For the text-containing cell, return its midpoint in (x, y) coordinate format. 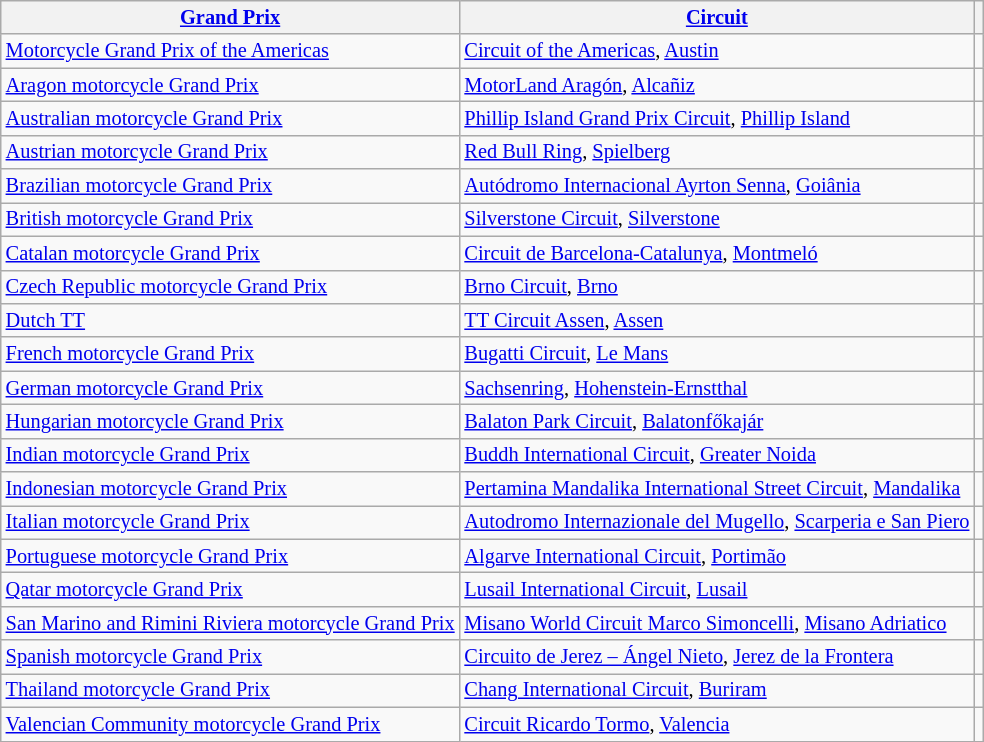
Italian motorcycle Grand Prix (230, 522)
Indonesian motorcycle Grand Prix (230, 489)
Valencian Community motorcycle Grand Prix (230, 724)
Hungarian motorcycle Grand Prix (230, 421)
British motorcycle Grand Prix (230, 219)
Circuito de Jerez – Ángel Nieto, Jerez de la Frontera (716, 657)
TT Circuit Assen, Assen (716, 320)
French motorcycle Grand Prix (230, 354)
Portuguese motorcycle Grand Prix (230, 556)
Circuit Ricardo Tormo, Valencia (716, 724)
German motorcycle Grand Prix (230, 388)
Autodromo Internazionale del Mugello, Scarperia e San Piero (716, 522)
Silverstone Circuit, Silverstone (716, 219)
Australian motorcycle Grand Prix (230, 118)
San Marino and Rimini Riviera motorcycle Grand Prix (230, 623)
Balaton Park Circuit, Balatonfőkajár (716, 421)
Sachsenring, Hohenstein-Ernstthal (716, 388)
Thailand motorcycle Grand Prix (230, 690)
Aragon motorcycle Grand Prix (230, 85)
Circuit of the Americas, Austin (716, 51)
Algarve International Circuit, Portimão (716, 556)
Czech Republic motorcycle Grand Prix (230, 287)
Dutch TT (230, 320)
Motorcycle Grand Prix of the Americas (230, 51)
Misano World Circuit Marco Simoncelli, Misano Adriatico (716, 623)
Phillip Island Grand Prix Circuit, Phillip Island (716, 118)
MotorLand Aragón, Alcañiz (716, 85)
Circuit de Barcelona-Catalunya, Montmeló (716, 253)
Austrian motorcycle Grand Prix (230, 152)
Brazilian motorcycle Grand Prix (230, 186)
Autódromo Internacional Ayrton Senna, Goiânia (716, 186)
Chang International Circuit, Buriram (716, 690)
Indian motorcycle Grand Prix (230, 455)
Catalan motorcycle Grand Prix (230, 253)
Circuit (716, 17)
Grand Prix (230, 17)
Spanish motorcycle Grand Prix (230, 657)
Bugatti Circuit, Le Mans (716, 354)
Brno Circuit, Brno (716, 287)
Qatar motorcycle Grand Prix (230, 589)
Pertamina Mandalika International Street Circuit, Mandalika (716, 489)
Buddh International Circuit, Greater Noida (716, 455)
Red Bull Ring, Spielberg (716, 152)
Lusail International Circuit, Lusail (716, 589)
